From the cell containing the given text, extract its center point as (X, Y) coordinate. 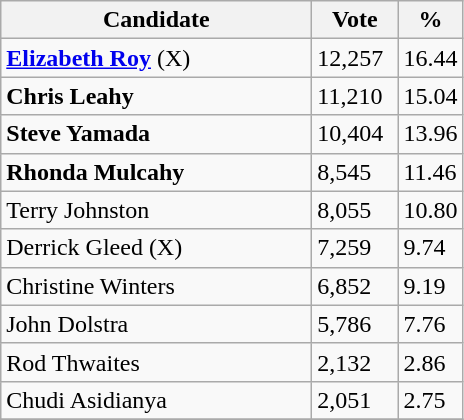
2,132 (355, 362)
John Dolstra (156, 324)
Christine Winters (156, 286)
11,210 (355, 96)
9.19 (430, 286)
Chudi Asidianya (156, 400)
16.44 (430, 58)
10.80 (430, 210)
2.75 (430, 400)
7,259 (355, 248)
2.86 (430, 362)
Chris Leahy (156, 96)
Vote (355, 20)
Terry Johnston (156, 210)
Elizabeth Roy (X) (156, 58)
Rod Thwaites (156, 362)
11.46 (430, 172)
Steve Yamada (156, 134)
% (430, 20)
2,051 (355, 400)
15.04 (430, 96)
8,545 (355, 172)
Rhonda Mulcahy (156, 172)
Candidate (156, 20)
7.76 (430, 324)
12,257 (355, 58)
5,786 (355, 324)
8,055 (355, 210)
Derrick Gleed (X) (156, 248)
9.74 (430, 248)
6,852 (355, 286)
10,404 (355, 134)
13.96 (430, 134)
